Return [X, Y] of the center of cell containing provided text 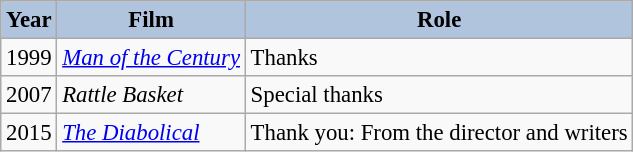
Year [29, 20]
The Diabolical [151, 133]
Man of the Century [151, 58]
Film [151, 20]
Role [439, 20]
Rattle Basket [151, 95]
2015 [29, 133]
2007 [29, 95]
Thank you: From the director and writers [439, 133]
Thanks [439, 58]
Special thanks [439, 95]
1999 [29, 58]
